From the cell containing the given text, extract its center point as [x, y] coordinate. 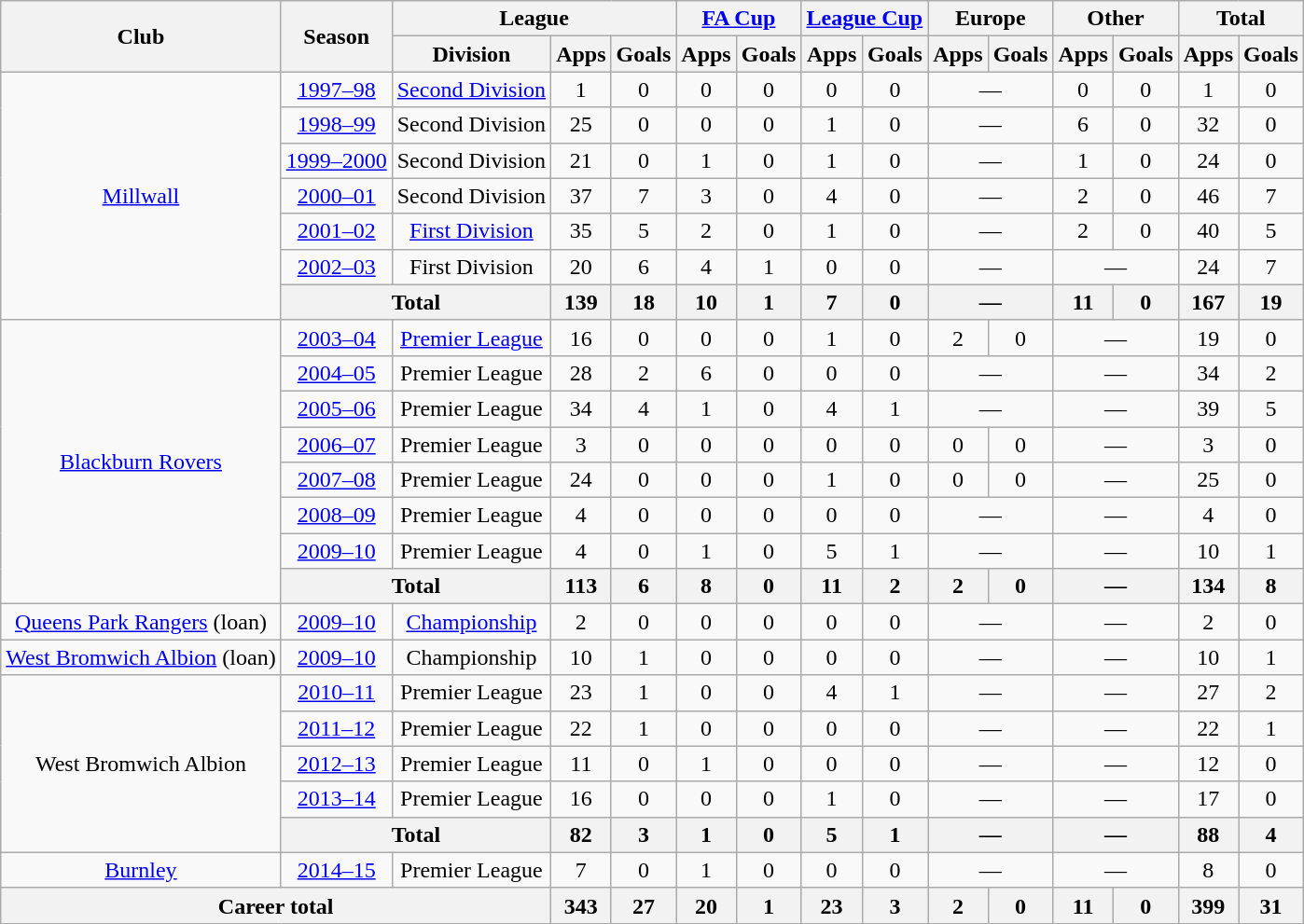
32 [1208, 125]
Burnley [141, 870]
39 [1208, 408]
League [534, 19]
2014–15 [336, 870]
2011–12 [336, 728]
Division [471, 54]
Blackburn Rovers [141, 462]
League Cup [865, 19]
343 [581, 905]
1999–2000 [336, 160]
18 [644, 302]
113 [581, 586]
2012–13 [336, 764]
1997–98 [336, 90]
2010–11 [336, 693]
46 [1208, 196]
West Bromwich Albion (loan) [141, 657]
FA Cup [739, 19]
2003–04 [336, 338]
2002–03 [336, 267]
167 [1208, 302]
Other [1116, 19]
West Bromwich Albion [141, 764]
12 [1208, 764]
1998–99 [336, 125]
2006–07 [336, 445]
Career total [276, 905]
88 [1208, 834]
28 [581, 373]
134 [1208, 586]
2005–06 [336, 408]
2001–02 [336, 231]
37 [581, 196]
2000–01 [336, 196]
2008–09 [336, 516]
40 [1208, 231]
82 [581, 834]
Season [336, 36]
35 [581, 231]
2004–05 [336, 373]
17 [1208, 799]
139 [581, 302]
Queens Park Rangers (loan) [141, 622]
2013–14 [336, 799]
2007–08 [336, 480]
399 [1208, 905]
21 [581, 160]
Millwall [141, 196]
31 [1271, 905]
Club [141, 36]
Europe [991, 19]
